Output the (X, Y) coordinate of the center of the cell containing the given text.  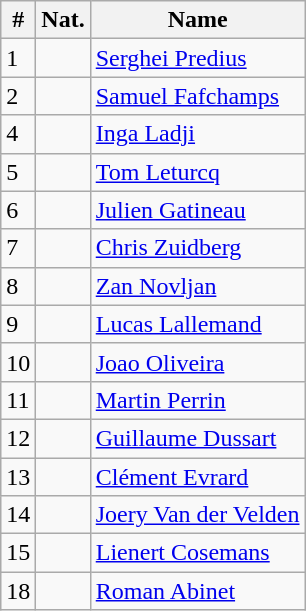
8 (18, 286)
Martin Perrin (198, 400)
Nat. (63, 20)
2 (18, 96)
13 (18, 477)
Clément Evrard (198, 477)
6 (18, 210)
Chris Zuidberg (198, 248)
Guillaume Dussart (198, 438)
18 (18, 591)
10 (18, 362)
15 (18, 553)
Joao Oliveira (198, 362)
Serghei Predius (198, 58)
Samuel Fafchamps (198, 96)
5 (18, 172)
9 (18, 324)
Lienert Cosemans (198, 553)
Tom Leturcq (198, 172)
14 (18, 515)
1 (18, 58)
12 (18, 438)
Roman Abinet (198, 591)
Zan Novljan (198, 286)
7 (18, 248)
Lucas Lallemand (198, 324)
Inga Ladji (198, 134)
4 (18, 134)
11 (18, 400)
Joery Van der Velden (198, 515)
# (18, 20)
Julien Gatineau (198, 210)
Name (198, 20)
